Scan for the cell matching the given text and deliver its [x, y] coordinate at center. 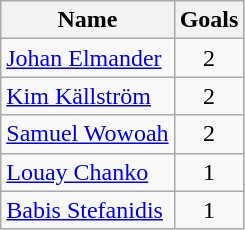
Name [88, 20]
Kim Källström [88, 96]
Goals [209, 20]
Samuel Wowoah [88, 134]
Babis Stefanidis [88, 210]
Louay Chanko [88, 172]
Johan Elmander [88, 58]
